Extract the (X, Y) coordinate from the center of the cell holding the provided text.  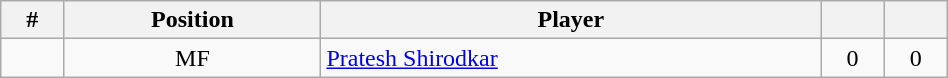
# (32, 20)
Player (571, 20)
Position (192, 20)
MF (192, 58)
Pratesh Shirodkar (571, 58)
